For the text-containing cell, return its midpoint in [x, y] coordinate format. 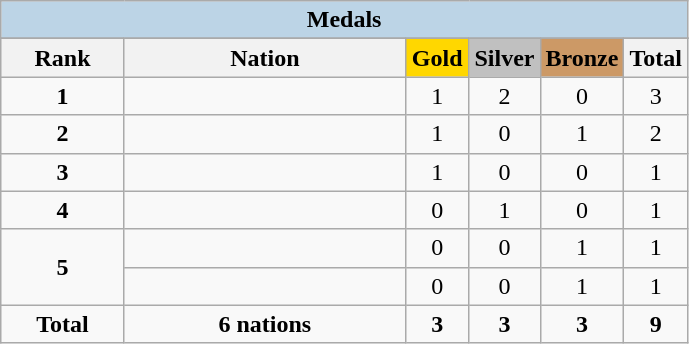
Rank [63, 58]
Gold [437, 58]
6 nations [264, 324]
Medals [344, 20]
Bronze [582, 58]
9 [656, 324]
5 [63, 267]
Silver [504, 58]
Nation [264, 58]
4 [63, 210]
